Scan for the cell matching the given text and deliver its [X, Y] coordinate at center. 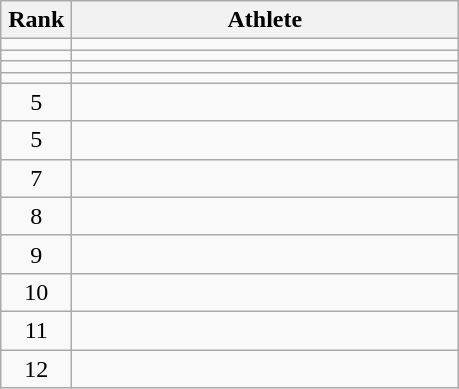
9 [36, 254]
Athlete [265, 20]
10 [36, 292]
8 [36, 216]
7 [36, 178]
11 [36, 330]
Rank [36, 20]
12 [36, 369]
